Extract the (x, y) coordinate from the center of the cell holding the provided text.  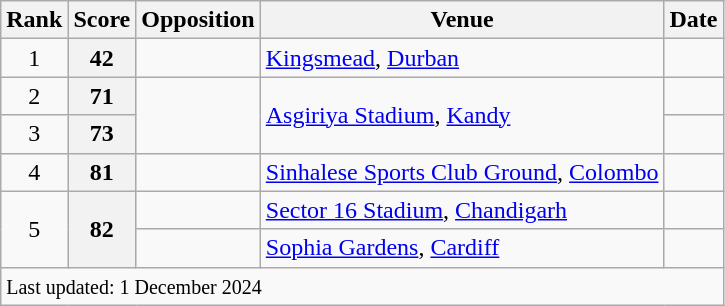
Opposition (198, 20)
Asgiriya Stadium, Kandy (462, 115)
4 (34, 172)
Score (102, 20)
Kingsmead, Durban (462, 58)
2 (34, 96)
5 (34, 229)
42 (102, 58)
71 (102, 96)
82 (102, 229)
Last updated: 1 December 2024 (362, 286)
Rank (34, 20)
Sector 16 Stadium, Chandigarh (462, 210)
73 (102, 134)
Date (694, 20)
1 (34, 58)
Sophia Gardens, Cardiff (462, 248)
Venue (462, 20)
3 (34, 134)
Sinhalese Sports Club Ground, Colombo (462, 172)
81 (102, 172)
